Find where the given text appears and provide that cell's center as [x, y] coordinate. 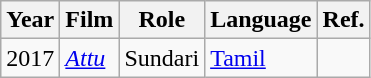
Attu [90, 58]
Tamil [261, 58]
Year [30, 20]
Ref. [344, 20]
Sundari [162, 58]
Film [90, 20]
2017 [30, 58]
Role [162, 20]
Language [261, 20]
